Detect which cell encompasses the target text, then output its [X, Y] center coordinate. 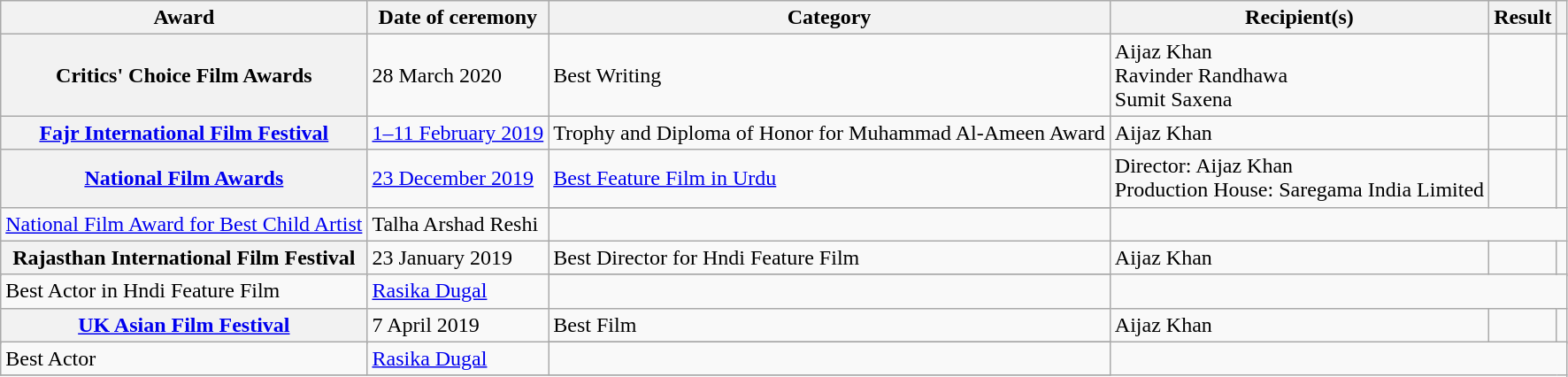
Best Writing [830, 75]
1–11 February 2019 [458, 133]
Category [830, 18]
Rajasthan International Film Festival [184, 258]
7 April 2019 [458, 325]
Result [1523, 18]
Fajr International Film Festival [184, 133]
Best Feature Film in Urdu [830, 179]
Best Actor [184, 358]
Critics' Choice Film Awards [184, 75]
Director: Aijaz KhanProduction House: Saregama India Limited [1299, 179]
28 March 2020 [458, 75]
UK Asian Film Festival [184, 325]
Trophy and Diploma of Honor for Muhammad Al-Ameen Award [830, 133]
Recipient(s) [1299, 18]
Talha Arshad Reshi [458, 224]
23 January 2019 [458, 258]
Date of ceremony [458, 18]
Best Director for Hndi Feature Film [830, 258]
Award [184, 18]
Best Film [830, 325]
National Film Awards [184, 179]
National Film Award for Best Child Artist [184, 224]
Best Actor in Hndi Feature Film [184, 291]
23 December 2019 [458, 179]
Aijaz KhanRavinder RandhawaSumit Saxena [1299, 75]
